Find where the given text appears and provide that cell's center as [x, y] coordinate. 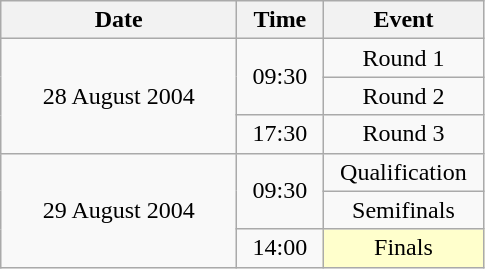
Time [280, 20]
14:00 [280, 248]
Semifinals [404, 210]
Date [119, 20]
17:30 [280, 134]
Finals [404, 248]
Round 3 [404, 134]
Qualification [404, 172]
Round 1 [404, 58]
28 August 2004 [119, 96]
Event [404, 20]
Round 2 [404, 96]
29 August 2004 [119, 210]
